Scan for the cell matching the given text and deliver its [x, y] coordinate at center. 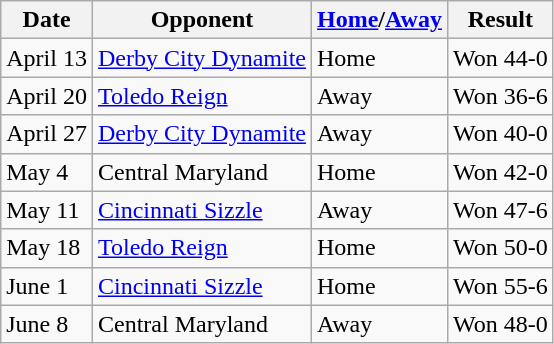
Home/Away [380, 20]
Won 55-6 [500, 286]
June 8 [47, 324]
May 18 [47, 248]
Won 50-0 [500, 248]
April 20 [47, 96]
May 11 [47, 210]
June 1 [47, 286]
Result [500, 20]
Date [47, 20]
Won 42-0 [500, 172]
Won 47-6 [500, 210]
May 4 [47, 172]
Opponent [202, 20]
Won 40-0 [500, 134]
April 13 [47, 58]
April 27 [47, 134]
Won 44-0 [500, 58]
Won 36-6 [500, 96]
Won 48-0 [500, 324]
